Detect which cell encompasses the target text, then output its [x, y] center coordinate. 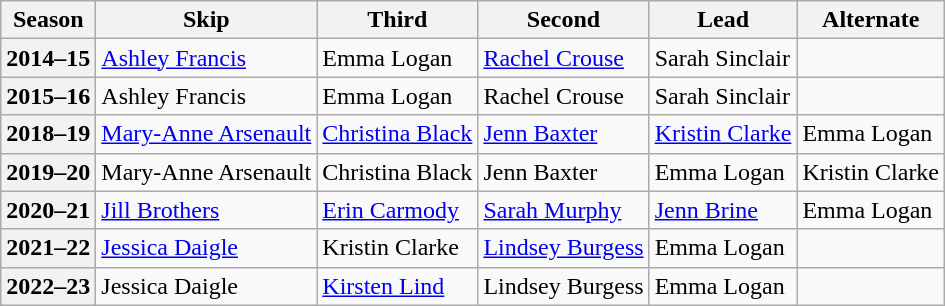
Season [48, 20]
2015–16 [48, 96]
2018–19 [48, 134]
2014–15 [48, 58]
2019–20 [48, 172]
Third [398, 20]
Erin Carmody [398, 210]
Jill Brothers [206, 210]
Jenn Brine [723, 210]
Sarah Murphy [564, 210]
Lead [723, 20]
Kirsten Lind [398, 286]
2021–22 [48, 248]
Second [564, 20]
Alternate [871, 20]
Skip [206, 20]
2022–23 [48, 286]
2020–21 [48, 210]
